Return the [X, Y] coordinate for the center point of the cell that contains the specified text.  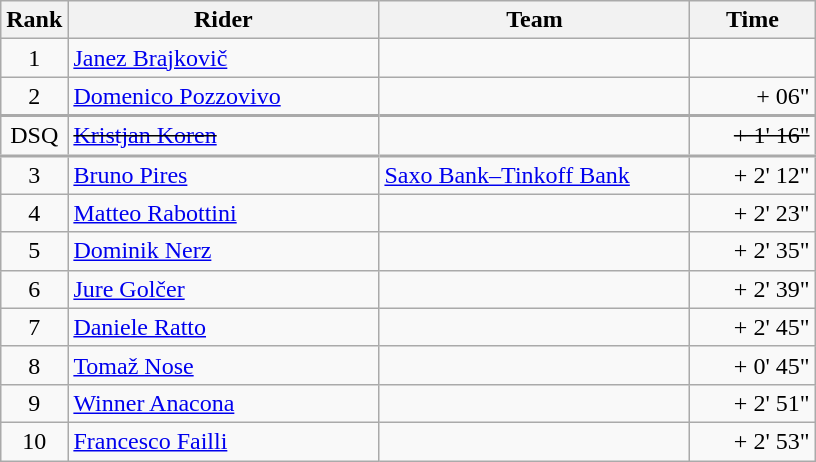
Tomaž Nose [224, 365]
Jure Golčer [224, 289]
9 [34, 403]
4 [34, 213]
+ 2' 35" [752, 251]
+ 06" [752, 96]
Saxo Bank–Tinkoff Bank [534, 174]
+ 2' 39" [752, 289]
Bruno Pires [224, 174]
Daniele Ratto [224, 327]
8 [34, 365]
6 [34, 289]
Rank [34, 20]
Team [534, 20]
5 [34, 251]
Kristjan Koren [224, 136]
+ 2' 45" [752, 327]
10 [34, 441]
+ 0' 45" [752, 365]
Time [752, 20]
Dominik Nerz [224, 251]
7 [34, 327]
+ 2' 12" [752, 174]
1 [34, 58]
3 [34, 174]
+ 2' 23" [752, 213]
+ 2' 51" [752, 403]
Matteo Rabottini [224, 213]
Winner Anacona [224, 403]
Janez Brajkovič [224, 58]
Domenico Pozzovivo [224, 96]
DSQ [34, 136]
Francesco Failli [224, 441]
2 [34, 96]
+ 1' 16" [752, 136]
Rider [224, 20]
+ 2' 53" [752, 441]
